Provide the (X, Y) coordinate of the cell's center where the given text is located.  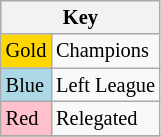
Champions (106, 51)
Red (26, 118)
Blue (26, 85)
Left League (106, 85)
Relegated (106, 118)
Gold (26, 51)
Key (80, 17)
